For the text-containing cell, return its midpoint in (x, y) coordinate format. 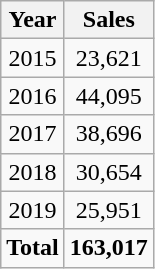
2017 (33, 134)
2016 (33, 96)
163,017 (108, 248)
38,696 (108, 134)
Sales (108, 20)
2018 (33, 172)
Total (33, 248)
44,095 (108, 96)
Year (33, 20)
25,951 (108, 210)
2019 (33, 210)
30,654 (108, 172)
23,621 (108, 58)
2015 (33, 58)
